Identify which cell holds the provided text, then report its (x, y) central coordinate. 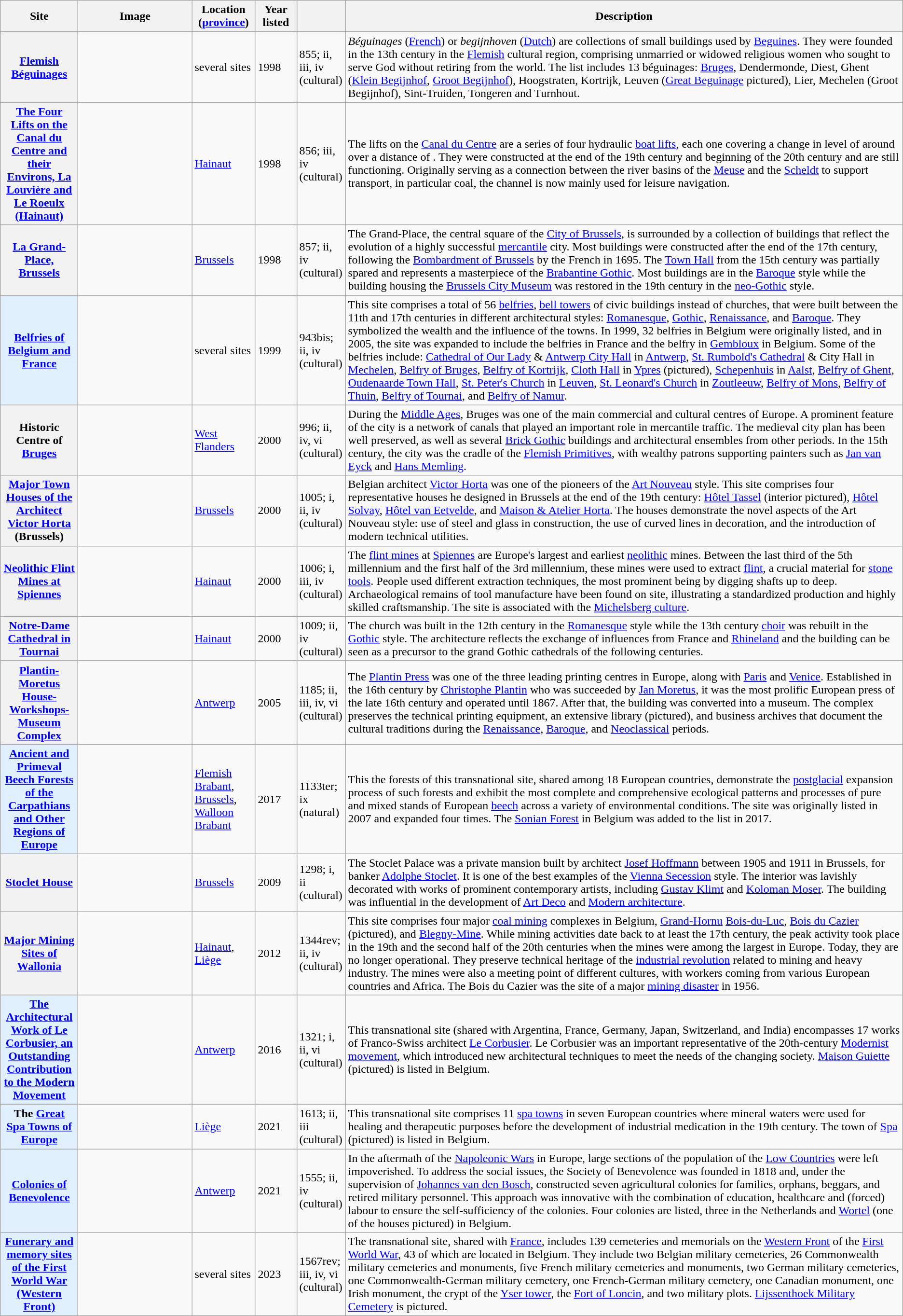
1613; ii, iii (cultural) (321, 1127)
857; ii, iv (cultural) (321, 260)
1133ter; ix (natural) (321, 799)
Site (40, 16)
1344rev; ii, iv (cultural) (321, 953)
2005 (276, 703)
Funerary and memory sites of the First World War (Western Front) (40, 1274)
Flemish Brabant, Brussels, Walloon Brabant (224, 799)
2017 (276, 799)
Major Mining Sites of Wallonia (40, 953)
Stoclet House (40, 882)
1009; ii, iv (cultural) (321, 638)
996; ii, iv, vi (cultural) (321, 440)
Hainaut, Liège (224, 953)
2023 (276, 1274)
1298; i, ii (cultural) (321, 882)
943bis; ii, iv (cultural) (321, 350)
Ancient and Primeval Beech Forests of the Carpathians and Other Regions of Europe (40, 799)
Location (province) (224, 16)
1555; ii, iv (cultural) (321, 1191)
Image (135, 16)
Description (624, 16)
Plantin-Moretus House-Workshops-Museum Complex (40, 703)
855; ii, iii, iv (cultural) (321, 67)
1999 (276, 350)
La Grand-Place, Brussels (40, 260)
Liège (224, 1127)
Belfries of Belgium and France (40, 350)
The Great Spa Towns of Europe (40, 1127)
West Flanders (224, 440)
The Architectural Work of Le Corbusier, an Outstanding Contribution to the Modern Movement (40, 1050)
2009 (276, 882)
Historic Centre of Bruges (40, 440)
2012 (276, 953)
856; iii, iv (cultural) (321, 164)
Colonies of Benevolence (40, 1191)
1321; i, ii, vi (cultural) (321, 1050)
Notre-Dame Cathedral in Tournai (40, 638)
Year listed (276, 16)
The Four Lifts on the Canal du Centre and their Environs, La Louvière and Le Roeulx (Hainaut) (40, 164)
Neolithic Flint Mines at Spiennes (40, 581)
Flemish Béguinages (40, 67)
2016 (276, 1050)
1185; ii, iii, iv, vi (cultural) (321, 703)
1006; i, iii, iv (cultural) (321, 581)
1005; i, ii, iv (cultural) (321, 511)
Major Town Houses of the Architect Victor Horta (Brussels) (40, 511)
1567rev; iii, iv, vi (cultural) (321, 1274)
